Output the [X, Y] coordinate of the center of the cell containing the given text.  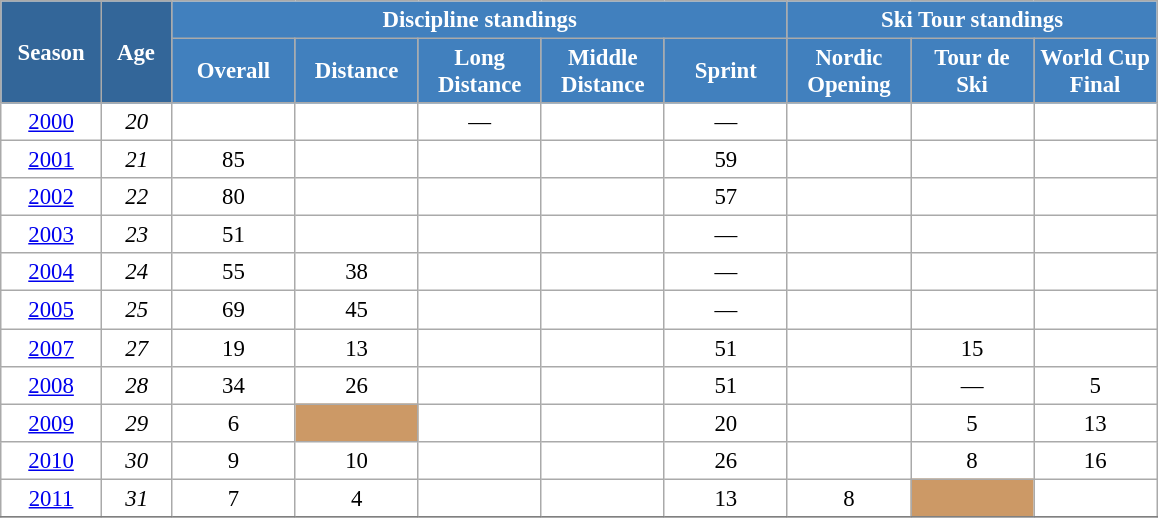
2000 [52, 122]
Middle Distance [602, 72]
2007 [52, 348]
21 [136, 160]
2010 [52, 460]
55 [234, 273]
Distance [356, 72]
25 [136, 310]
28 [136, 385]
2001 [52, 160]
2002 [52, 197]
Ski Tour standings [972, 20]
World CupFinal [1096, 72]
27 [136, 348]
34 [234, 385]
Age [136, 52]
59 [726, 160]
Discipline standings [480, 20]
45 [356, 310]
2008 [52, 385]
31 [136, 498]
57 [726, 197]
85 [234, 160]
23 [136, 235]
80 [234, 197]
19 [234, 348]
10 [356, 460]
22 [136, 197]
2005 [52, 310]
Sprint [726, 72]
24 [136, 273]
Tour deSki [972, 72]
9 [234, 460]
Overall [234, 72]
29 [136, 423]
2003 [52, 235]
4 [356, 498]
2009 [52, 423]
2004 [52, 273]
38 [356, 273]
69 [234, 310]
Long Distance [480, 72]
30 [136, 460]
6 [234, 423]
15 [972, 348]
7 [234, 498]
16 [1096, 460]
NordicOpening [848, 72]
Season [52, 52]
2011 [52, 498]
